From the cell containing the given text, extract its center point as [x, y] coordinate. 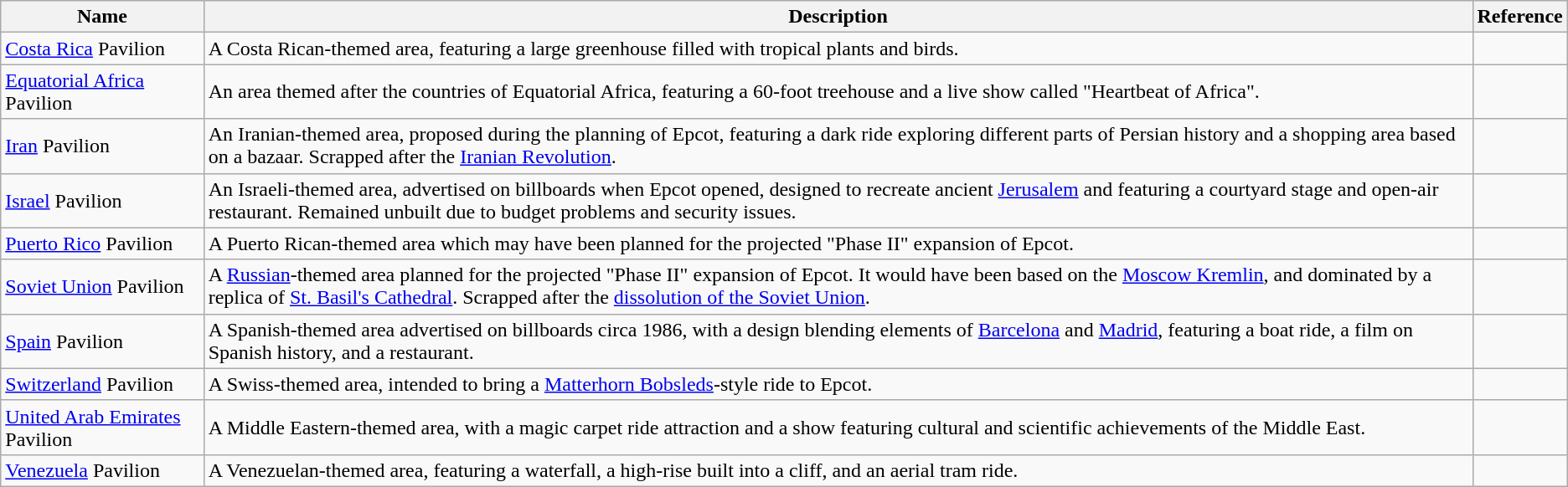
A Venezuelan-themed area, featuring a waterfall, a high-rise built into a cliff, and an aerial tram ride. [838, 470]
Soviet Union Pavilion [102, 286]
Spain Pavilion [102, 341]
Description [838, 17]
Puerto Rico Pavilion [102, 243]
Equatorial Africa Pavilion [102, 92]
Reference [1519, 17]
A Costa Rican-themed area, featuring a large greenhouse filled with tropical plants and birds. [838, 49]
An area themed after the countries of Equatorial Africa, featuring a 60-foot treehouse and a live show called "Heartbeat of Africa". [838, 92]
A Middle Eastern-themed area, with a magic carpet ride attraction and a show featuring cultural and scientific achievements of the Middle East. [838, 427]
A Swiss-themed area, intended to bring a Matterhorn Bobsleds-style ride to Epcot. [838, 384]
A Puerto Rican-themed area which may have been planned for the projected "Phase II" expansion of Epcot. [838, 243]
Israel Pavilion [102, 201]
United Arab Emirates Pavilion [102, 427]
Venezuela Pavilion [102, 470]
Name [102, 17]
Iran Pavilion [102, 146]
Costa Rica Pavilion [102, 49]
Switzerland Pavilion [102, 384]
